Capture the cell that displays the provided text and extract its [X, Y] central coordinate. 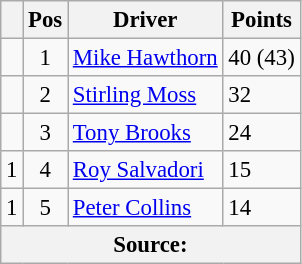
Source: [150, 245]
Mike Hawthorn [146, 58]
Points [262, 20]
40 (43) [262, 58]
3 [46, 133]
2 [46, 95]
Tony Brooks [146, 133]
5 [46, 208]
14 [262, 208]
32 [262, 95]
15 [262, 170]
24 [262, 133]
4 [46, 170]
Peter Collins [146, 208]
Stirling Moss [146, 95]
Pos [46, 20]
Driver [146, 20]
Roy Salvadori [146, 170]
